Provide the (x, y) coordinate of the cell's center where the given text is located.  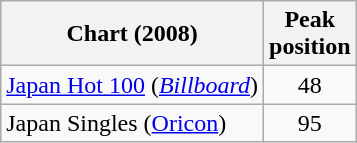
Chart (2008) (132, 34)
48 (310, 85)
95 (310, 123)
Japan Hot 100 (Billboard) (132, 85)
Japan Singles (Oricon) (132, 123)
Peakposition (310, 34)
